Return [X, Y] of the center of cell containing provided text 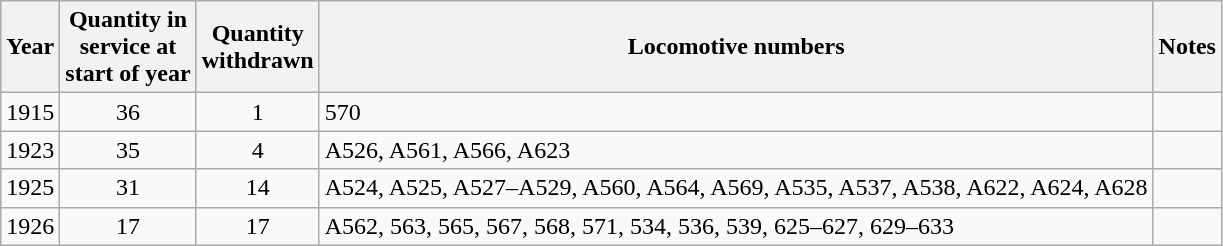
1915 [30, 112]
36 [128, 112]
4 [258, 150]
570 [736, 112]
Locomotive numbers [736, 47]
Notes [1187, 47]
31 [128, 188]
Quantity inservice atstart of year [128, 47]
Quantitywithdrawn [258, 47]
A526, A561, A566, A623 [736, 150]
1923 [30, 150]
1926 [30, 226]
1925 [30, 188]
Year [30, 47]
A524, A525, A527–A529, A560, A564, A569, A535, A537, A538, A622, A624, A628 [736, 188]
35 [128, 150]
1 [258, 112]
14 [258, 188]
A562, 563, 565, 567, 568, 571, 534, 536, 539, 625–627, 629–633 [736, 226]
